Identify which cell holds the provided text, then report its (X, Y) central coordinate. 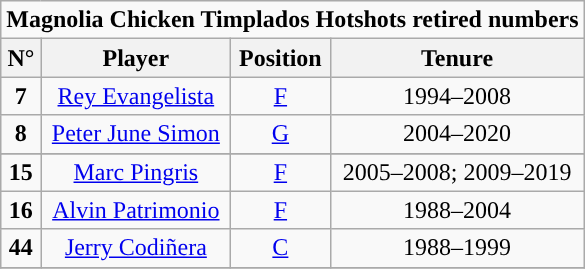
16 (21, 210)
Magnolia Chicken Timplados Hotshots retired numbers (292, 20)
2005–2008; 2009–2019 (457, 172)
Position (280, 58)
44 (21, 248)
Marc Pingris (136, 172)
7 (21, 96)
Rey Evangelista (136, 96)
8 (21, 134)
1994–2008 (457, 96)
C (280, 248)
1988–1999 (457, 248)
Tenure (457, 58)
N° (21, 58)
Alvin Patrimonio (136, 210)
Player (136, 58)
1988–2004 (457, 210)
G (280, 134)
Jerry Codiñera (136, 248)
15 (21, 172)
2004–2020 (457, 134)
Peter June Simon (136, 134)
